For the text-containing cell, return its midpoint in (x, y) coordinate format. 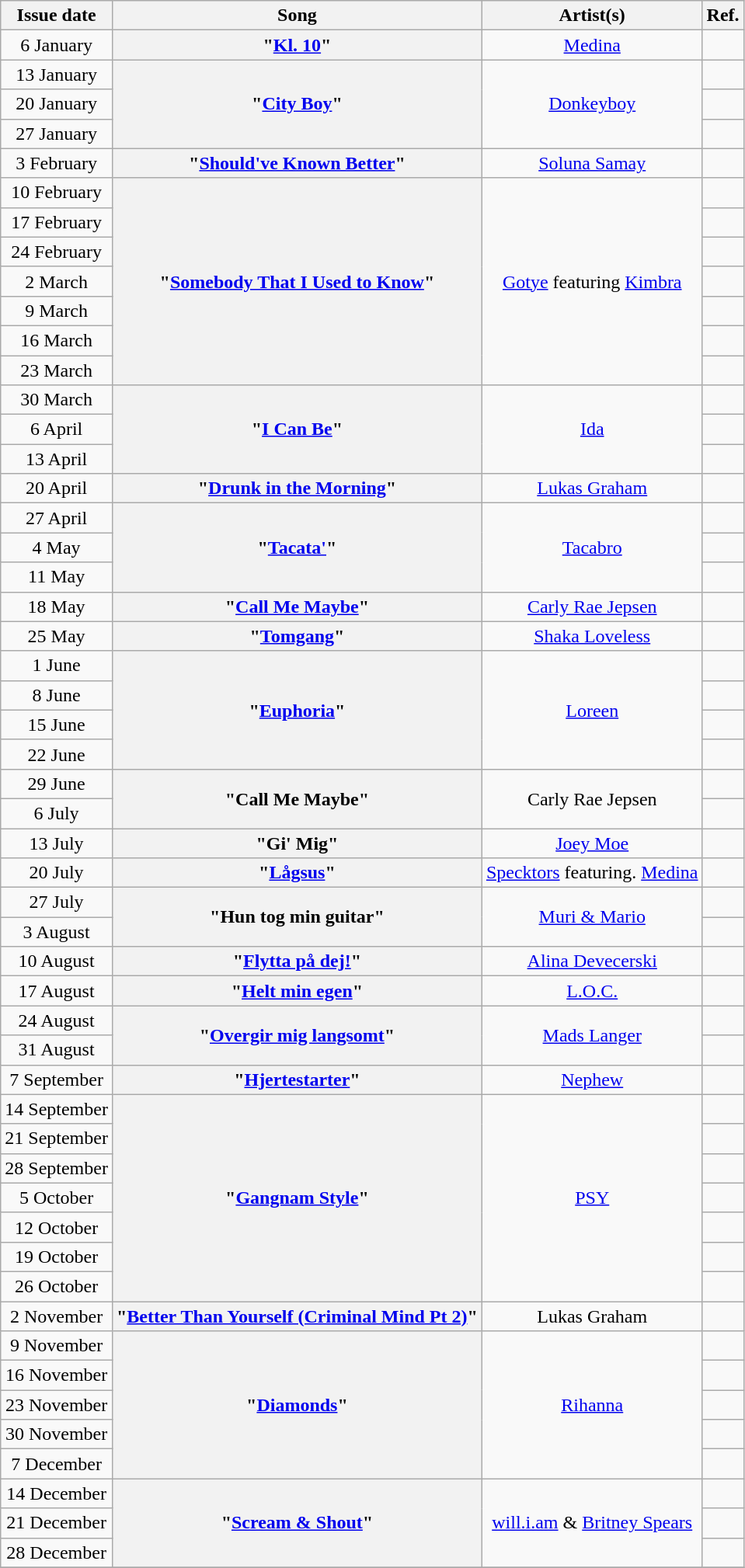
9 November (57, 1346)
20 January (57, 104)
8 June (57, 695)
"Somebody That I Used to Know" (297, 281)
Muri & Mario (592, 917)
6 January (57, 45)
"City Boy" (297, 104)
27 April (57, 518)
14 September (57, 1109)
"Drunk in the Morning" (297, 488)
"Gangnam Style" (297, 1198)
30 November (57, 1434)
16 November (57, 1375)
28 December (57, 1552)
24 February (57, 252)
Loreen (592, 710)
2 March (57, 281)
"Kl. 10" (297, 45)
16 March (57, 340)
3 August (57, 932)
Ida (592, 429)
28 September (57, 1168)
10 February (57, 193)
"Tomgang" (297, 636)
Alina Devecerski (592, 961)
22 June (57, 754)
18 May (57, 607)
"Flytta på dej!" (297, 961)
26 October (57, 1286)
Gotye featuring Kimbra (592, 281)
"Scream & Shout" (297, 1523)
Donkeyboy (592, 104)
24 August (57, 1020)
"Helt min egen" (297, 991)
21 September (57, 1139)
Specktors featuring. Medina (592, 873)
"Euphoria" (297, 710)
5 October (57, 1198)
12 October (57, 1227)
Song (297, 16)
"Hjertestarter" (297, 1080)
Soluna Samay (592, 163)
7 December (57, 1464)
13 April (57, 459)
Mads Langer (592, 1035)
Shaka Loveless (592, 636)
3 February (57, 163)
11 May (57, 577)
29 June (57, 784)
27 January (57, 134)
14 December (57, 1493)
"Overgir mig langsomt" (297, 1035)
Joey Moe (592, 843)
PSY (592, 1198)
Nephew (592, 1080)
27 July (57, 902)
Rihanna (592, 1405)
"I Can Be" (297, 429)
10 August (57, 961)
Issue date (57, 16)
23 March (57, 370)
19 October (57, 1257)
21 December (57, 1523)
31 August (57, 1050)
will.i.am & Britney Spears (592, 1523)
"Diamonds" (297, 1405)
13 July (57, 843)
7 September (57, 1080)
"Gi' Mig" (297, 843)
L.O.C. (592, 991)
"Hun tog min guitar" (297, 917)
"Tacata'" (297, 548)
17 February (57, 222)
20 April (57, 488)
"Should've Known Better" (297, 163)
9 March (57, 311)
"Better Than Yourself (Criminal Mind Pt 2)" (297, 1316)
Ref. (722, 16)
6 April (57, 429)
23 November (57, 1405)
15 June (57, 725)
Tacabro (592, 548)
Artist(s) (592, 16)
6 July (57, 813)
13 January (57, 75)
1 June (57, 666)
25 May (57, 636)
2 November (57, 1316)
17 August (57, 991)
"Lågsus" (297, 873)
Medina (592, 45)
20 July (57, 873)
4 May (57, 548)
30 March (57, 400)
